Determine the [X, Y] coordinate at the center of the cell enclosing the given text.  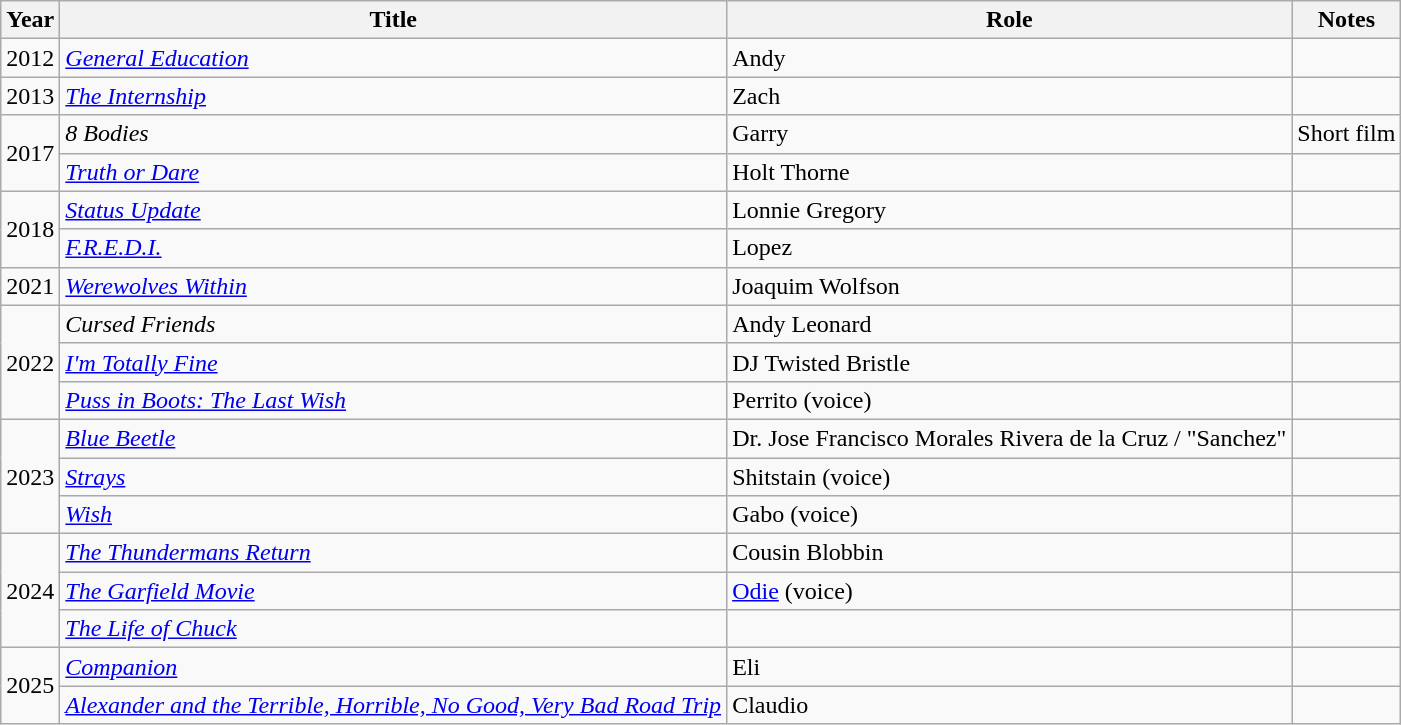
Role [1010, 20]
The Internship [394, 96]
Holt Thorne [1010, 172]
2021 [30, 286]
Odie (voice) [1010, 591]
General Education [394, 58]
2017 [30, 153]
Eli [1010, 667]
Blue Beetle [394, 438]
2024 [30, 591]
DJ Twisted Bristle [1010, 362]
Title [394, 20]
Perrito (voice) [1010, 400]
Shitstain (voice) [1010, 477]
Lonnie Gregory [1010, 210]
2025 [30, 686]
Claudio [1010, 705]
Companion [394, 667]
2022 [30, 362]
Notes [1346, 20]
2023 [30, 476]
I'm Totally Fine [394, 362]
2012 [30, 58]
Status Update [394, 210]
F.R.E.D.I. [394, 248]
The Garfield Movie [394, 591]
Cursed Friends [394, 324]
Zach [1010, 96]
Puss in Boots: The Last Wish [394, 400]
Wish [394, 515]
Andy [1010, 58]
Year [30, 20]
Short film [1346, 134]
Garry [1010, 134]
Lopez [1010, 248]
2018 [30, 229]
The Thundermans Return [394, 553]
Gabo (voice) [1010, 515]
Andy Leonard [1010, 324]
Truth or Dare [394, 172]
8 Bodies [394, 134]
Strays [394, 477]
Werewolves Within [394, 286]
2013 [30, 96]
Dr. Jose Francisco Morales Rivera de la Cruz / "Sanchez" [1010, 438]
Joaquim Wolfson [1010, 286]
Cousin Blobbin [1010, 553]
Alexander and the Terrible, Horrible, No Good, Very Bad Road Trip [394, 705]
The Life of Chuck [394, 629]
